Provide the [x, y] coordinate of the cell's center where the given text is located.  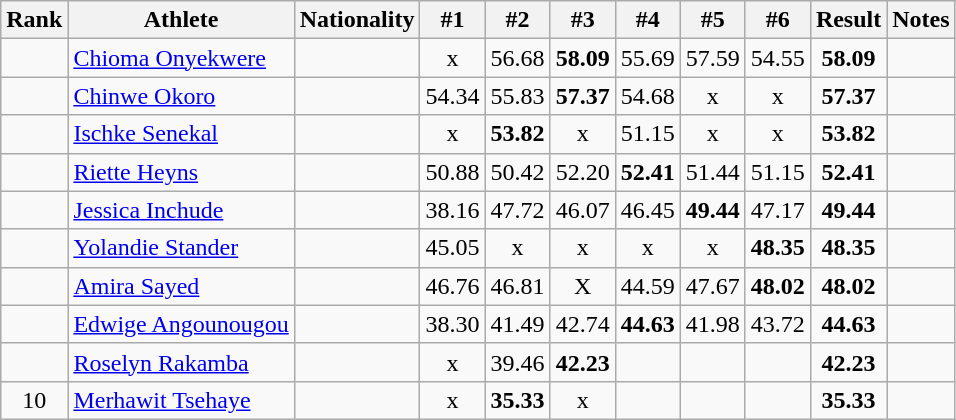
51.44 [712, 172]
56.68 [518, 58]
41.49 [518, 324]
38.30 [452, 324]
Jessica Inchude [181, 210]
X [582, 286]
#6 [778, 20]
#2 [518, 20]
#4 [648, 20]
Nationality [357, 20]
Notes [921, 20]
57.59 [712, 58]
Edwige Angounougou [181, 324]
55.69 [648, 58]
39.46 [518, 362]
Chioma Onyekwere [181, 58]
54.55 [778, 58]
Athlete [181, 20]
Riette Heyns [181, 172]
55.83 [518, 96]
41.98 [712, 324]
46.81 [518, 286]
50.42 [518, 172]
Roselyn Rakamba [181, 362]
Result [848, 20]
38.16 [452, 210]
54.68 [648, 96]
Merhawit Tsehaye [181, 400]
42.74 [582, 324]
50.88 [452, 172]
47.17 [778, 210]
#3 [582, 20]
54.34 [452, 96]
43.72 [778, 324]
Yolandie Stander [181, 248]
10 [34, 400]
46.07 [582, 210]
52.20 [582, 172]
#1 [452, 20]
Ischke Senekal [181, 134]
Amira Sayed [181, 286]
47.67 [712, 286]
44.59 [648, 286]
45.05 [452, 248]
Rank [34, 20]
47.72 [518, 210]
#5 [712, 20]
46.76 [452, 286]
46.45 [648, 210]
Chinwe Okoro [181, 96]
